Extract the [x, y] coordinate from the center of the cell holding the provided text.  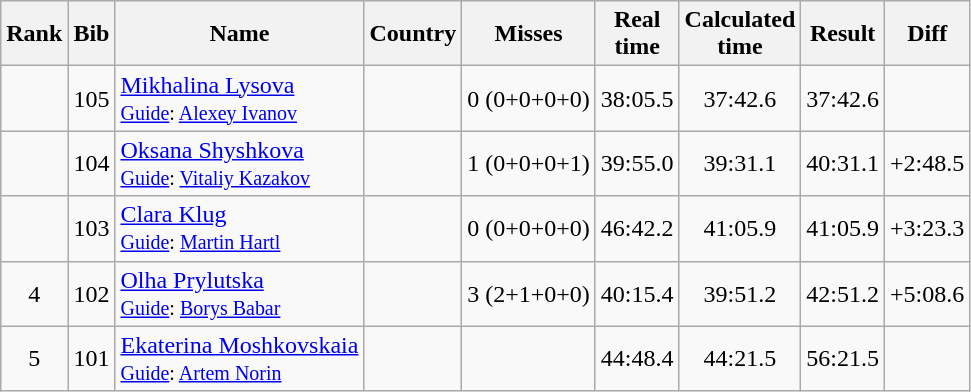
46:42.2 [637, 228]
Realtime [637, 34]
39:51.2 [740, 294]
Diff [928, 34]
40:31.1 [843, 164]
44:21.5 [740, 358]
39:55.0 [637, 164]
Rank [34, 34]
42:51.2 [843, 294]
Country [413, 34]
102 [92, 294]
+5:08.6 [928, 294]
104 [92, 164]
Name [240, 34]
Clara KlugGuide: Martin Hartl [240, 228]
105 [92, 98]
Ekaterina MoshkovskaiaGuide: Artem Norin [240, 358]
44:48.4 [637, 358]
1 (0+0+0+1) [529, 164]
101 [92, 358]
Misses [529, 34]
+3:23.3 [928, 228]
40:15.4 [637, 294]
56:21.5 [843, 358]
Calculatedtime [740, 34]
38:05.5 [637, 98]
4 [34, 294]
Result [843, 34]
5 [34, 358]
Olha PrylutskaGuide: Borys Babar [240, 294]
Bib [92, 34]
+2:48.5 [928, 164]
Mikhalina LysovaGuide: Alexey Ivanov [240, 98]
103 [92, 228]
3 (2+1+0+0) [529, 294]
39:31.1 [740, 164]
Oksana ShyshkovaGuide: Vitaliy Kazakov [240, 164]
